Search for the cell housing the specified text and yield its [x, y] center coordinate. 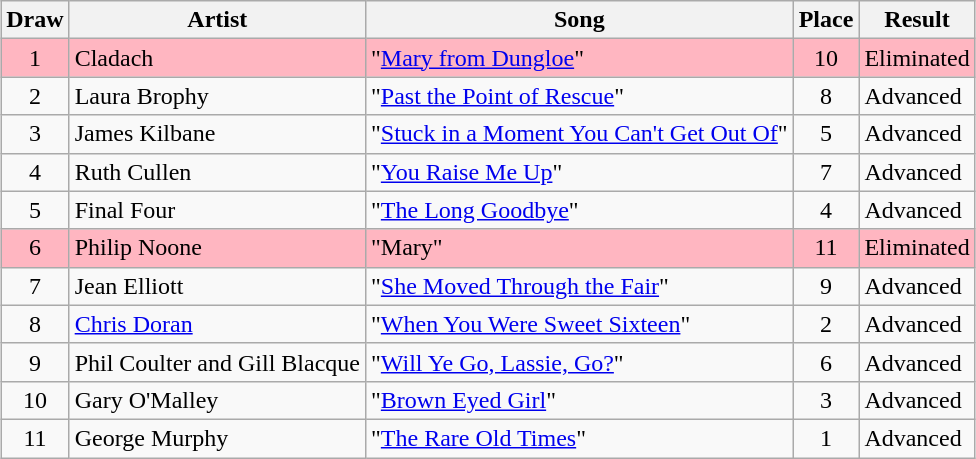
Artist [217, 20]
"Mary" [580, 248]
"Brown Eyed Girl" [580, 400]
Philip Noone [217, 248]
"Mary from Dungloe" [580, 58]
Gary O'Malley [217, 400]
"The Long Goodbye" [580, 210]
"When You Were Sweet Sixteen" [580, 324]
Ruth Cullen [217, 172]
"She Moved Through the Fair" [580, 286]
"You Raise Me Up" [580, 172]
Place [826, 20]
Draw [35, 20]
Song [580, 20]
Chris Doran [217, 324]
"The Rare Old Times" [580, 438]
James Kilbane [217, 134]
Cladach [217, 58]
Jean Elliott [217, 286]
Phil Coulter and Gill Blacque [217, 362]
George Murphy [217, 438]
"Past the Point of Rescue" [580, 96]
Final Four [217, 210]
Laura Brophy [217, 96]
"Will Ye Go, Lassie, Go?" [580, 362]
"Stuck in a Moment You Can't Get Out Of" [580, 134]
Result [917, 20]
